Determine the (x, y) coordinate at the center of the cell enclosing the given text.  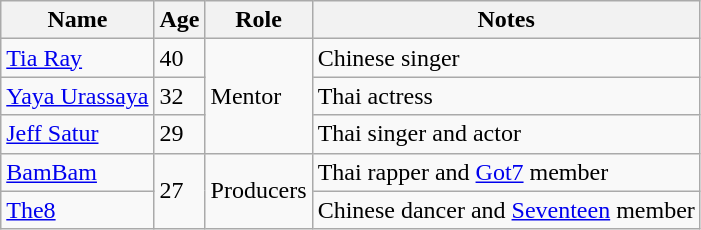
Jeff Satur (78, 134)
Yaya Urassaya (78, 96)
BamBam (78, 172)
27 (180, 191)
Thai actress (506, 96)
Chinese dancer and Seventeen member (506, 210)
Mentor (258, 96)
Thai rapper and Got7 member (506, 172)
Role (258, 20)
40 (180, 58)
Producers (258, 191)
Age (180, 20)
Chinese singer (506, 58)
The8 (78, 210)
Name (78, 20)
29 (180, 134)
Thai singer and actor (506, 134)
32 (180, 96)
Notes (506, 20)
Tia Ray (78, 58)
